Find where the given text appears and provide that cell's center as (X, Y) coordinate. 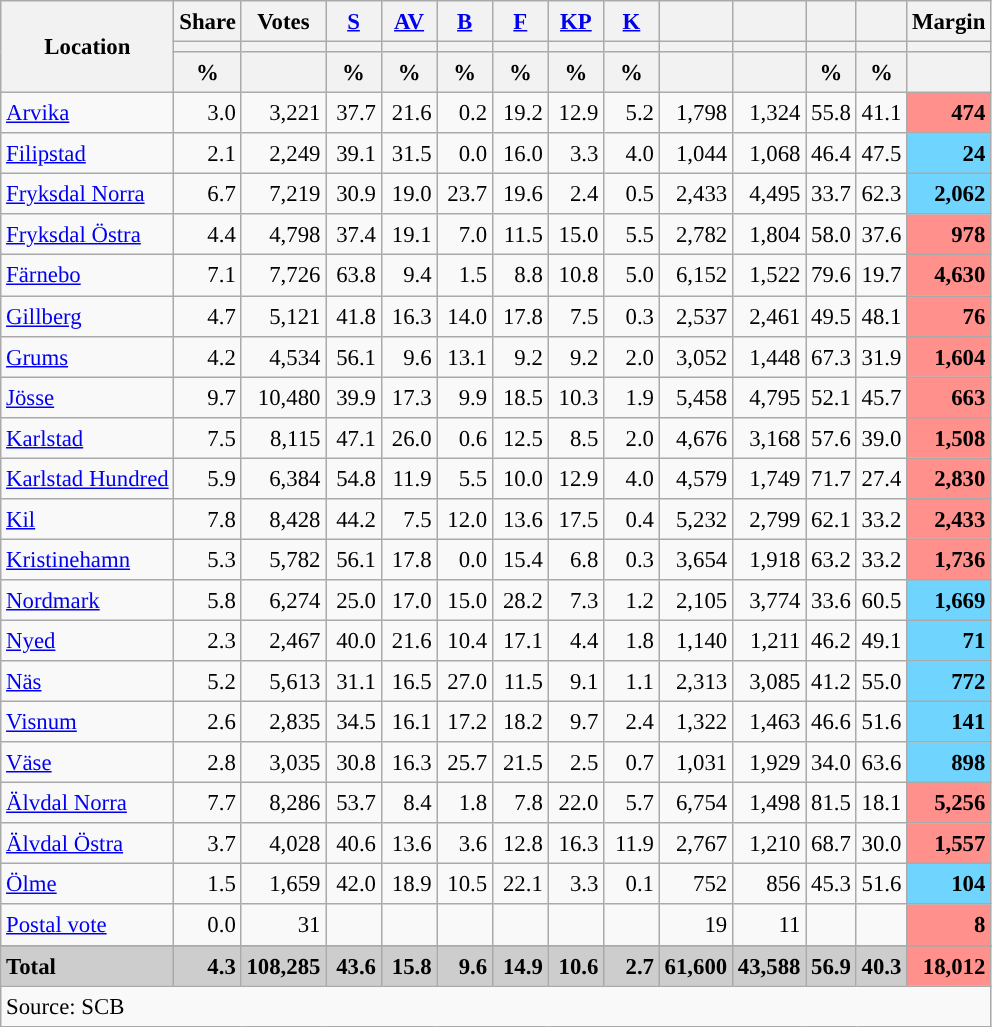
2.1 (208, 154)
Gillberg (88, 316)
1,918 (770, 560)
45.3 (831, 884)
1,498 (770, 804)
68.7 (831, 844)
63.8 (354, 276)
33.7 (831, 194)
1.1 (632, 682)
16.0 (520, 154)
856 (770, 884)
62.3 (881, 194)
2,105 (696, 600)
8.5 (576, 438)
15.8 (409, 966)
1,068 (770, 154)
8,286 (284, 804)
41.8 (354, 316)
63.2 (831, 560)
Source: SCB (496, 1006)
1,140 (696, 640)
55.8 (831, 114)
1,324 (770, 114)
7,726 (284, 276)
3,221 (284, 114)
71 (949, 640)
37.4 (354, 234)
Ölme (88, 884)
12.5 (520, 438)
19.7 (881, 276)
1,929 (770, 762)
9.9 (465, 398)
1,031 (696, 762)
104 (949, 884)
76 (949, 316)
26.0 (409, 438)
Votes (284, 22)
19.2 (520, 114)
30.8 (354, 762)
0.4 (632, 520)
1,798 (696, 114)
7,219 (284, 194)
Väse (88, 762)
49.5 (831, 316)
19.1 (409, 234)
17.5 (576, 520)
4.3 (208, 966)
17.3 (409, 398)
3,654 (696, 560)
3,085 (770, 682)
3,052 (696, 356)
34.0 (831, 762)
71.7 (831, 478)
1,659 (284, 884)
5.7 (632, 804)
1,044 (696, 154)
663 (949, 398)
47.1 (354, 438)
24 (949, 154)
1,210 (770, 844)
14.9 (520, 966)
1,463 (770, 722)
28.2 (520, 600)
17.0 (409, 600)
18,012 (949, 966)
5.8 (208, 600)
21.5 (520, 762)
7.0 (465, 234)
8,428 (284, 520)
18.5 (520, 398)
3,035 (284, 762)
40.6 (354, 844)
7.7 (208, 804)
19.0 (409, 194)
Location (88, 47)
Fryksdal Östra (88, 234)
Filipstad (88, 154)
42.0 (354, 884)
F (520, 22)
31 (284, 926)
2,467 (284, 640)
18.2 (520, 722)
44.2 (354, 520)
Nyed (88, 640)
8,115 (284, 438)
Visnum (88, 722)
2.3 (208, 640)
0.2 (465, 114)
3,774 (770, 600)
0.1 (632, 884)
7.1 (208, 276)
Fryksdal Norra (88, 194)
11 (770, 926)
19 (696, 926)
60.5 (881, 600)
30.9 (354, 194)
10.4 (465, 640)
5.0 (632, 276)
10.6 (576, 966)
5.3 (208, 560)
Karlstad Hundred (88, 478)
9.4 (409, 276)
9.1 (576, 682)
8.8 (520, 276)
3,168 (770, 438)
0.7 (632, 762)
4,795 (770, 398)
978 (949, 234)
1,508 (949, 438)
5,458 (696, 398)
56.9 (831, 966)
4,495 (770, 194)
1,211 (770, 640)
KP (576, 22)
1.2 (632, 600)
5,782 (284, 560)
31.9 (881, 356)
12.0 (465, 520)
33.6 (831, 600)
K (632, 22)
108,285 (284, 966)
17.2 (465, 722)
1,448 (770, 356)
2.8 (208, 762)
2,830 (949, 478)
2,537 (696, 316)
41.2 (831, 682)
Älvdal Östra (88, 844)
10.3 (576, 398)
474 (949, 114)
12.8 (520, 844)
40.0 (354, 640)
1,804 (770, 234)
53.7 (354, 804)
Jösse (88, 398)
45.7 (881, 398)
B (465, 22)
6,152 (696, 276)
43.6 (354, 966)
2,249 (284, 154)
8 (949, 926)
4,579 (696, 478)
67.3 (831, 356)
40.3 (881, 966)
10,480 (284, 398)
1,669 (949, 600)
22.1 (520, 884)
Grums (88, 356)
1,749 (770, 478)
61,600 (696, 966)
0.5 (632, 194)
752 (696, 884)
3.7 (208, 844)
16.5 (409, 682)
2,313 (696, 682)
1,604 (949, 356)
5,232 (696, 520)
10.5 (465, 884)
39.9 (354, 398)
23.7 (465, 194)
4.2 (208, 356)
2,835 (284, 722)
5,121 (284, 316)
Arvika (88, 114)
22.0 (576, 804)
Share (208, 22)
4.7 (208, 316)
3.0 (208, 114)
6,754 (696, 804)
Postal vote (88, 926)
Färnebo (88, 276)
13.1 (465, 356)
31.1 (354, 682)
18.9 (409, 884)
6.8 (576, 560)
Näs (88, 682)
1,557 (949, 844)
10.8 (576, 276)
43,588 (770, 966)
41.1 (881, 114)
6.7 (208, 194)
4,676 (696, 438)
27.0 (465, 682)
27.4 (881, 478)
Kil (88, 520)
Total (88, 966)
7.3 (576, 600)
2,799 (770, 520)
30.0 (881, 844)
25.0 (354, 600)
4,630 (949, 276)
34.5 (354, 722)
19.6 (520, 194)
4,534 (284, 356)
Kristinehamn (88, 560)
14.0 (465, 316)
2.6 (208, 722)
4,798 (284, 234)
47.5 (881, 154)
17.1 (520, 640)
15.4 (520, 560)
Älvdal Norra (88, 804)
AV (409, 22)
79.6 (831, 276)
2.5 (576, 762)
25.7 (465, 762)
2,782 (696, 234)
37.6 (881, 234)
1,522 (770, 276)
1.9 (632, 398)
62.1 (831, 520)
39.1 (354, 154)
2,062 (949, 194)
39.0 (881, 438)
48.1 (881, 316)
Nordmark (88, 600)
63.6 (881, 762)
31.5 (409, 154)
52.1 (831, 398)
S (354, 22)
0.6 (465, 438)
57.6 (831, 438)
4,028 (284, 844)
772 (949, 682)
10.0 (520, 478)
46.4 (831, 154)
5,613 (284, 682)
18.1 (881, 804)
58.0 (831, 234)
6,274 (284, 600)
2.7 (632, 966)
37.7 (354, 114)
1,736 (949, 560)
2,767 (696, 844)
Karlstad (88, 438)
2,461 (770, 316)
46.2 (831, 640)
54.8 (354, 478)
46.6 (831, 722)
8.4 (409, 804)
5.9 (208, 478)
1,322 (696, 722)
49.1 (881, 640)
55.0 (881, 682)
Margin (949, 22)
3.6 (465, 844)
5,256 (949, 804)
6,384 (284, 478)
81.5 (831, 804)
16.1 (409, 722)
141 (949, 722)
898 (949, 762)
